Search for the cell housing the specified text and yield its (X, Y) center coordinate. 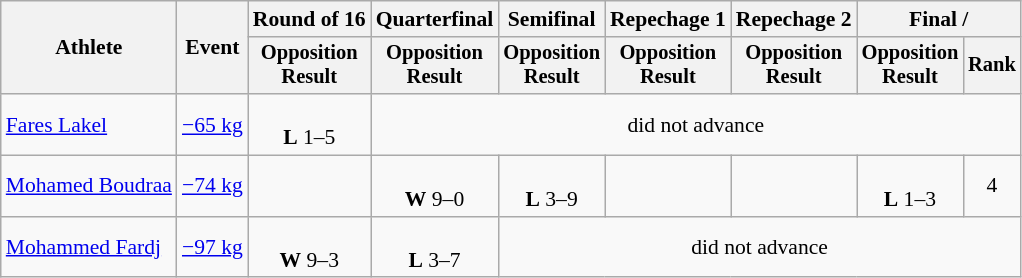
Fares Lakel (89, 124)
L 3–7 (435, 248)
−74 kg (212, 186)
L 1–5 (310, 124)
Quarterfinal (435, 19)
Semifinal (552, 19)
Event (212, 48)
Repechage 1 (668, 19)
W 9–3 (310, 248)
Mohammed Fardj (89, 248)
Repechage 2 (794, 19)
L 3–9 (552, 186)
−65 kg (212, 124)
Athlete (89, 48)
Final / (939, 19)
L 1–3 (910, 186)
Mohamed Boudraa (89, 186)
Round of 16 (310, 19)
Rank (992, 66)
−97 kg (212, 248)
W 9–0 (435, 186)
4 (992, 186)
